Scan for the cell matching the given text and deliver its [x, y] coordinate at center. 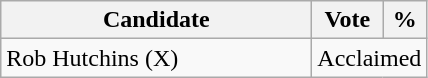
Acclaimed [370, 58]
Candidate [156, 20]
% [405, 20]
Vote [348, 20]
Rob Hutchins (X) [156, 58]
